Detect which cell encompasses the target text, then output its (X, Y) center coordinate. 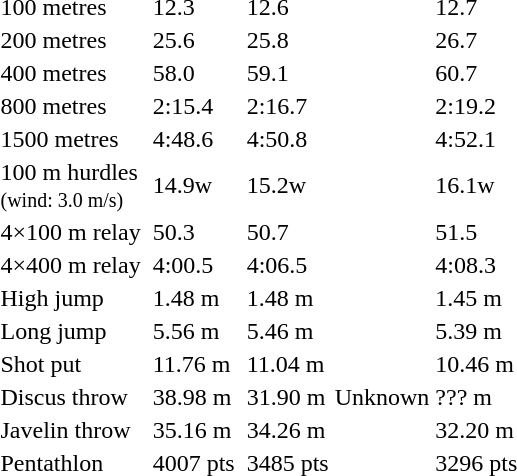
25.8 (288, 40)
4:48.6 (194, 139)
5.46 m (288, 331)
38.98 m (194, 397)
11.04 m (288, 364)
34.26 m (288, 430)
25.6 (194, 40)
35.16 m (194, 430)
15.2w (288, 186)
31.90 m (288, 397)
50.7 (288, 232)
59.1 (288, 73)
2:16.7 (288, 106)
58.0 (194, 73)
4:06.5 (288, 265)
2:15.4 (194, 106)
50.3 (194, 232)
14.9w (194, 186)
4:50.8 (288, 139)
Unknown (382, 397)
4:00.5 (194, 265)
5.56 m (194, 331)
11.76 m (194, 364)
